Capture the cell that displays the provided text and extract its (x, y) central coordinate. 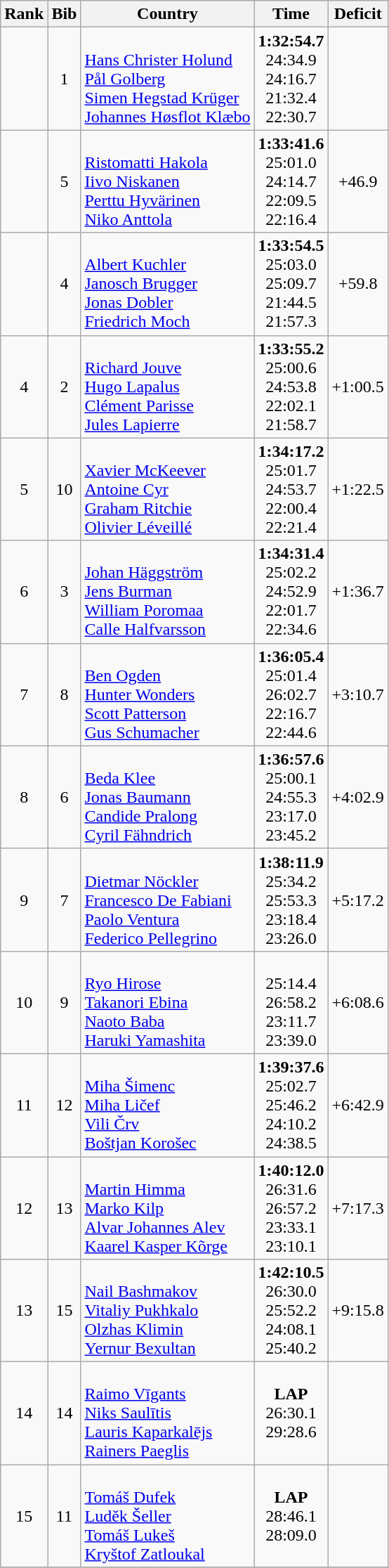
1 (65, 79)
+1:22.5 (358, 489)
1:34:17.225:01.724:53.722:00.422:21.4 (291, 489)
Ryo HiroseTakanori EbinaNaoto BabaHaruki Yamashita (167, 1002)
+3:10.7 (358, 694)
Time (291, 14)
1:42:10.526:30.025:52.224:08.125:40.2 (291, 1311)
Albert KuchlerJanosch BruggerJonas DoblerFriedrich Moch (167, 284)
Ristomatti HakolaIivo NiskanenPerttu HyvärinenNiko Anttola (167, 181)
Beda KleeJonas BaumannCandide PralongCyril Fähndrich (167, 797)
1:34:31.425:02.224:52.922:01.722:34.6 (291, 592)
1:40:12.026:31.626:57.223:33.123:10.1 (291, 1208)
Martin HimmaMarko KilpAlvar Johannes AlevKaarel Kasper Kõrge (167, 1208)
+4:02.9 (358, 797)
Richard JouveHugo LapalusClément ParisseJules Lapierre (167, 387)
Country (167, 14)
1:36:57.625:00.124:55.323:17.023:45.2 (291, 797)
+6:42.9 (358, 1105)
Raimo VīgantsNiks SaulītisLauris KaparkalējsRainers Paeglis (167, 1413)
1:39:37.625:02.725:46.224:10.224:38.5 (291, 1105)
2 (65, 387)
+46.9 (358, 181)
+9:15.8 (358, 1311)
25:14.426:58.223:11.723:39.0 (291, 1002)
Xavier McKeeverAntoine CyrGraham RitchieOlivier Léveillé (167, 489)
Bib (65, 14)
+5:17.2 (358, 900)
+59.8 (358, 284)
LAP26:30.129:28.6 (291, 1413)
Hans Christer HolundPål GolbergSimen Hegstad KrügerJohannes Høsflot Klæbo (167, 79)
LAP28:46.128:09.0 (291, 1516)
1:33:54.525:03.025:09.721:44.521:57.3 (291, 284)
Johan HäggströmJens BurmanWilliam PoromaaCalle Halfvarsson (167, 592)
1:38:11.925:34.225:53.323:18.423:26.0 (291, 900)
1:33:41.625:01.024:14.722:09.522:16.4 (291, 181)
+6:08.6 (358, 1002)
Miha ŠimencMiha LičefVili ČrvBoštjan Korošec (167, 1105)
+1:00.5 (358, 387)
3 (65, 592)
1:36:05.425:01.426:02.722:16.722:44.6 (291, 694)
+1:36.7 (358, 592)
1:33:55.225:00.624:53.822:02.121:58.7 (291, 387)
Deficit (358, 14)
Ben OgdenHunter WondersScott PattersonGus Schumacher (167, 694)
Rank (24, 14)
Tomáš DufekLuděk ŠellerTomáš LukešKryštof Zatloukal (167, 1516)
1:32:54.7 24:34.924:16.721:32.422:30.7 (291, 79)
+7:17.3 (358, 1208)
Dietmar NöcklerFrancesco De FabianiPaolo VenturaFederico Pellegrino (167, 900)
Nail BashmakovVitaliy PukhkaloOlzhas KliminYernur Bexultan (167, 1311)
